For the text-containing cell, return its midpoint in [X, Y] coordinate format. 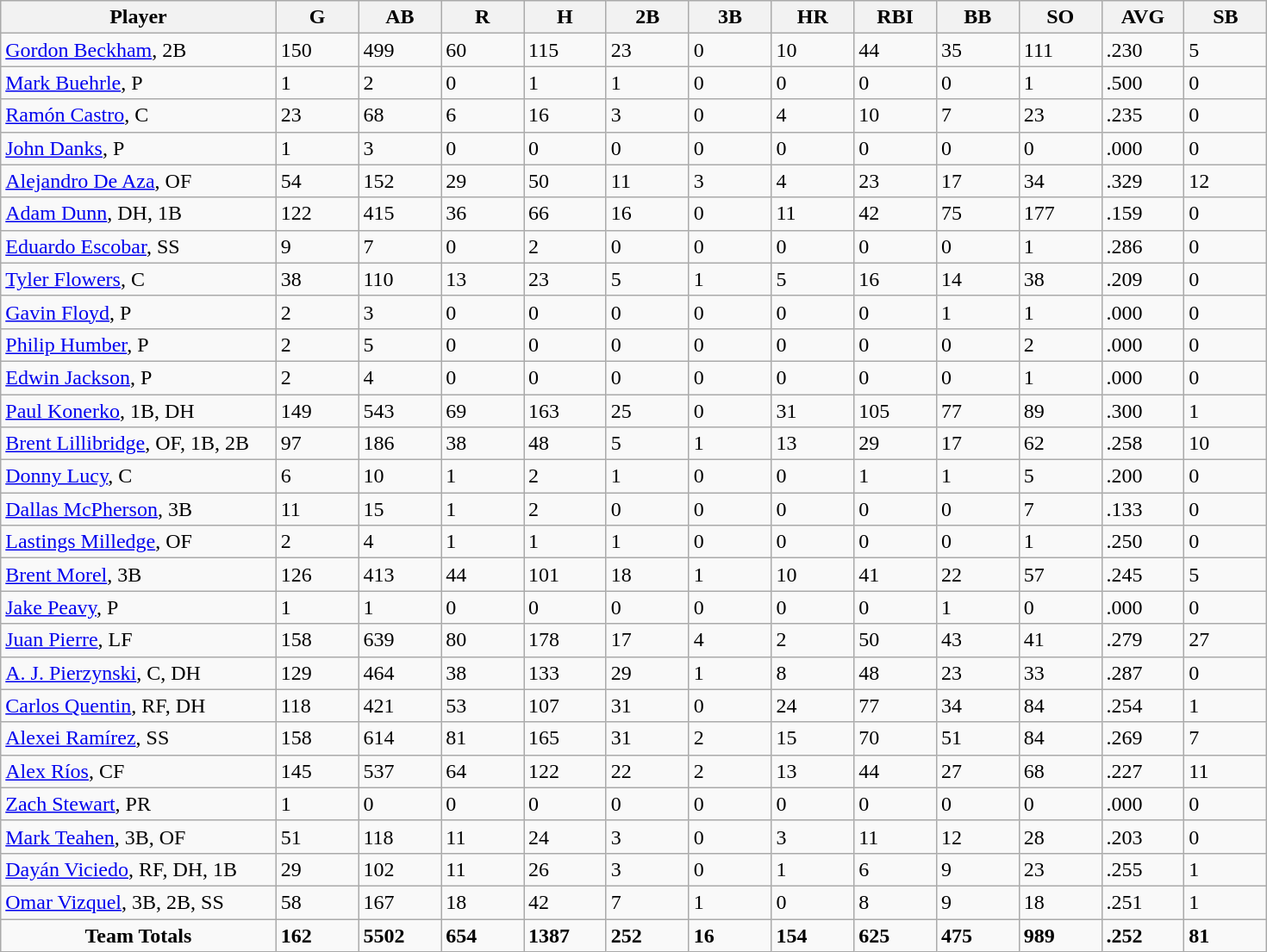
R [483, 17]
AB [400, 17]
97 [317, 444]
111 [1060, 50]
70 [896, 738]
.254 [1143, 706]
AVG [1143, 17]
14 [977, 279]
149 [317, 411]
54 [317, 181]
Team Totals [138, 935]
126 [317, 575]
129 [317, 673]
53 [483, 706]
62 [1060, 444]
.200 [1143, 476]
Paul Konerko, 1B, DH [138, 411]
Brent Lillibridge, OF, 1B, 2B [138, 444]
.227 [1143, 771]
60 [483, 50]
43 [977, 640]
165 [565, 738]
464 [400, 673]
.286 [1143, 246]
69 [483, 411]
413 [400, 575]
Ramón Castro, C [138, 115]
154 [813, 935]
152 [400, 181]
26 [565, 869]
1387 [565, 935]
.500 [1143, 83]
115 [565, 50]
177 [1060, 214]
.230 [1143, 50]
66 [565, 214]
.209 [1143, 279]
.329 [1143, 181]
Dallas McPherson, 3B [138, 509]
Philip Humber, P [138, 345]
102 [400, 869]
75 [977, 214]
Gavin Floyd, P [138, 312]
57 [1060, 575]
.300 [1143, 411]
2B [647, 17]
35 [977, 50]
3B [730, 17]
.133 [1143, 509]
RBI [896, 17]
Zach Stewart, PR [138, 804]
Edwin Jackson, P [138, 377]
Omar Vizquel, 3B, 2B, SS [138, 902]
654 [483, 935]
25 [647, 411]
.287 [1143, 673]
415 [400, 214]
H [565, 17]
80 [483, 640]
Brent Morel, 3B [138, 575]
33 [1060, 673]
167 [400, 902]
36 [483, 214]
Eduardo Escobar, SS [138, 246]
64 [483, 771]
.258 [1143, 444]
89 [1060, 411]
989 [1060, 935]
Carlos Quentin, RF, DH [138, 706]
BB [977, 17]
162 [317, 935]
537 [400, 771]
SO [1060, 17]
G [317, 17]
Alexei Ramírez, SS [138, 738]
145 [317, 771]
5502 [400, 935]
.159 [1143, 214]
614 [400, 738]
58 [317, 902]
Gordon Beckham, 2B [138, 50]
186 [400, 444]
HR [813, 17]
133 [565, 673]
Juan Pierre, LF [138, 640]
Adam Dunn, DH, 1B [138, 214]
101 [565, 575]
.250 [1143, 542]
639 [400, 640]
Tyler Flowers, C [138, 279]
A. J. Pierzynski, C, DH [138, 673]
Alejandro De Aza, OF [138, 181]
110 [400, 279]
Donny Lucy, C [138, 476]
252 [647, 935]
Mark Teahen, 3B, OF [138, 837]
Dayán Viciedo, RF, DH, 1B [138, 869]
178 [565, 640]
499 [400, 50]
.235 [1143, 115]
Lastings Milledge, OF [138, 542]
.245 [1143, 575]
John Danks, P [138, 148]
475 [977, 935]
.251 [1143, 902]
543 [400, 411]
Player [138, 17]
421 [400, 706]
163 [565, 411]
Mark Buehrle, P [138, 83]
Jake Peavy, P [138, 607]
.255 [1143, 869]
SB [1226, 17]
.203 [1143, 837]
.269 [1143, 738]
.279 [1143, 640]
Alex Ríos, CF [138, 771]
107 [565, 706]
105 [896, 411]
28 [1060, 837]
.252 [1143, 935]
150 [317, 50]
625 [896, 935]
